Output the (x, y) coordinate of the center of the cell containing the given text.  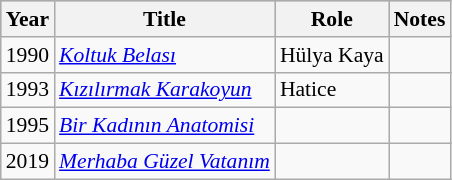
1993 (28, 90)
Kızılırmak Karakoyun (164, 90)
Title (164, 19)
Hülya Kaya (332, 55)
Koltuk Belası (164, 55)
Bir Kadının Anatomisi (164, 126)
Hatice (332, 90)
2019 (28, 162)
1990 (28, 55)
1995 (28, 126)
Merhaba Güzel Vatanım (164, 162)
Role (332, 19)
Notes (420, 19)
Year (28, 19)
